Extract the (x, y) coordinate from the center of the cell holding the provided text.  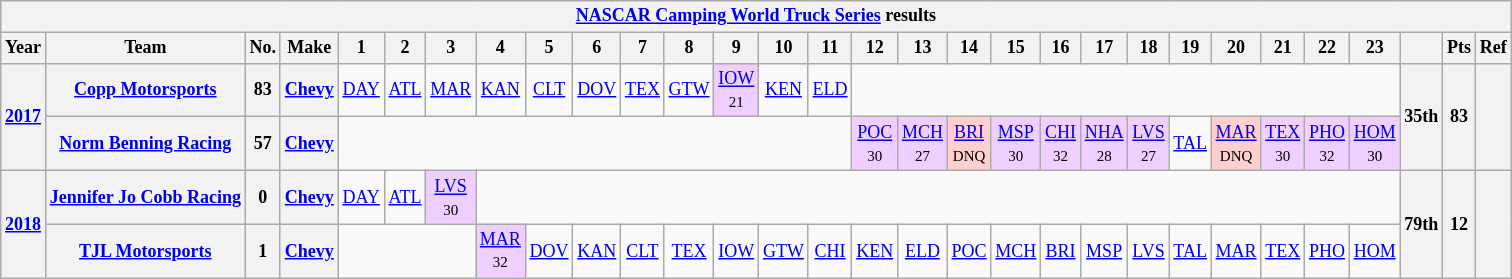
8 (689, 48)
4 (501, 48)
14 (969, 48)
MARDNQ (1236, 144)
22 (1328, 48)
10 (784, 48)
Norm Benning Racing (145, 144)
POC30 (875, 144)
Jennifer Jo Cobb Racing (145, 197)
Make (309, 48)
35th (1422, 116)
18 (1148, 48)
23 (1374, 48)
MCH (1016, 251)
MCH27 (923, 144)
Team (145, 48)
9 (736, 48)
CHI32 (1061, 144)
2017 (24, 116)
POC (969, 251)
15 (1016, 48)
13 (923, 48)
2 (405, 48)
Copp Motorsports (145, 90)
6 (597, 48)
Pts (1460, 48)
CHI (830, 251)
Year (24, 48)
HOM (1374, 251)
11 (830, 48)
PHO32 (1328, 144)
IOW21 (736, 90)
7 (643, 48)
HOM30 (1374, 144)
TEX30 (1283, 144)
MAR32 (501, 251)
5 (549, 48)
LVS27 (1148, 144)
19 (1190, 48)
BRI (1061, 251)
0 (262, 197)
79th (1422, 224)
Ref (1493, 48)
MSP (1104, 251)
PHO (1328, 251)
16 (1061, 48)
3 (451, 48)
NASCAR Camping World Truck Series results (756, 16)
21 (1283, 48)
NHA28 (1104, 144)
57 (262, 144)
TJL Motorsports (145, 251)
20 (1236, 48)
IOW (736, 251)
LVS (1148, 251)
MSP30 (1016, 144)
LVS30 (451, 197)
BRIDNQ (969, 144)
2018 (24, 224)
No. (262, 48)
17 (1104, 48)
